Return the [X, Y] coordinate for the center point of the cell that contains the specified text.  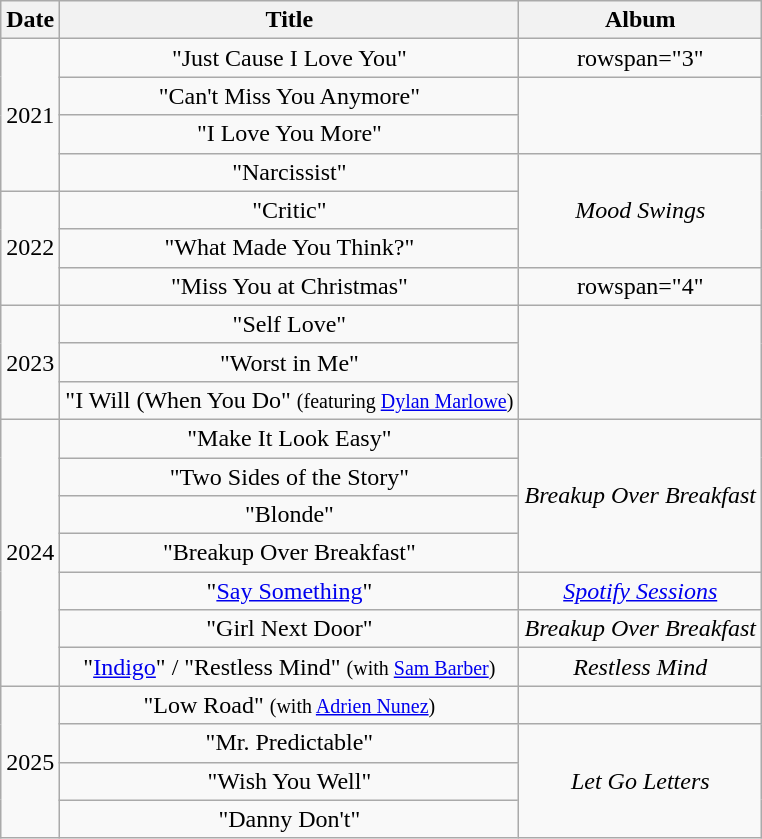
"Girl Next Door" [290, 629]
"Breakup Over Breakfast" [290, 553]
rowspan="4" [640, 286]
Date [30, 20]
Mood Swings [640, 210]
"Make It Look Easy" [290, 438]
"Two Sides of the Story" [290, 477]
Title [290, 20]
"Can't Miss You Anymore" [290, 96]
"Miss You at Christmas" [290, 286]
Let Go Letters [640, 781]
rowspan="3" [640, 58]
"Self Love" [290, 324]
"Just Cause I Love You" [290, 58]
2023 [30, 362]
"Wish You Well" [290, 781]
2022 [30, 248]
"What Made You Think?" [290, 248]
"Narcissist" [290, 172]
"Blonde" [290, 515]
"Danny Don't" [290, 819]
"Say Something" [290, 591]
2021 [30, 115]
"Worst in Me" [290, 362]
"Critic" [290, 210]
Album [640, 20]
"Indigo" / "Restless Mind" (with Sam Barber) [290, 667]
"I Love You More" [290, 134]
"I Will (When You Do" (featuring Dylan Marlowe) [290, 400]
2024 [30, 552]
Restless Mind [640, 667]
2025 [30, 762]
"Mr. Predictable" [290, 743]
"Low Road" (with Adrien Nunez) [290, 705]
Spotify Sessions [640, 591]
